Pinpoint the cell where the given text exists, returning its [X, Y] midpoint coordinate. 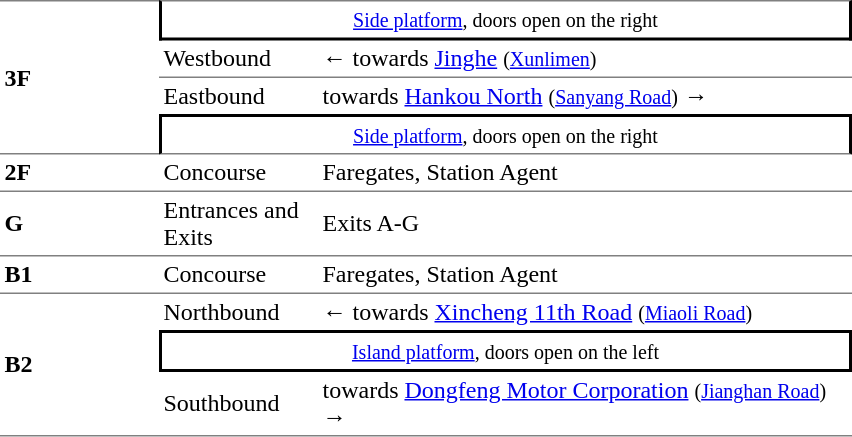
Eastbound [238, 95]
Entrances and Exits [238, 224]
Exits A-G [585, 224]
Southbound [238, 404]
towards Hankou North (Sanyang Road) → [585, 95]
B1 [80, 275]
2F [80, 173]
G [80, 224]
Island platform, doors open on the left [506, 351]
Northbound [238, 312]
towards Dongfeng Motor Corporation (Jianghan Road) → [585, 404]
← towards Jinghe (Xunlimen) [585, 58]
3F [80, 77]
Westbound [238, 58]
B2 [80, 365]
← towards Xincheng 11th Road (Miaoli Road) [585, 312]
